Return (X, Y) of the center of cell containing provided text 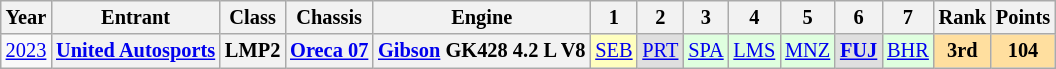
MNZ (808, 51)
LMS (755, 51)
Entrant (136, 17)
Chassis (329, 17)
Class (252, 17)
2023 (26, 51)
6 (858, 17)
United Autosports (136, 51)
4 (755, 17)
PRT (660, 51)
104 (1023, 51)
LMP2 (252, 51)
3rd (962, 51)
FUJ (858, 51)
BHR (908, 51)
5 (808, 17)
Year (26, 17)
7 (908, 17)
Oreca 07 (329, 51)
Points (1023, 17)
3 (706, 17)
2 (660, 17)
Gibson GK428 4.2 L V8 (482, 51)
1 (614, 17)
SEB (614, 51)
SPA (706, 51)
Rank (962, 17)
Engine (482, 17)
